Capture the cell that displays the provided text and extract its (X, Y) central coordinate. 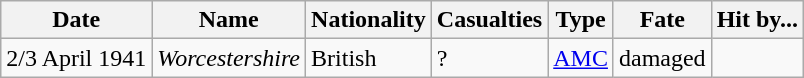
Hit by... (757, 20)
Date (76, 20)
British (369, 58)
Nationality (369, 20)
? (489, 58)
damaged (662, 58)
Worcestershire (229, 58)
Name (229, 20)
Casualties (489, 20)
Fate (662, 20)
Type (581, 20)
2/3 April 1941 (76, 58)
AMC (581, 58)
